Capture the cell that displays the provided text and extract its [X, Y] central coordinate. 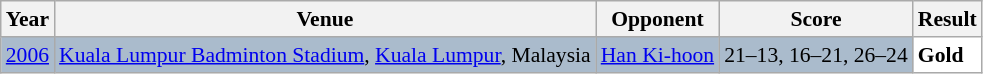
Kuala Lumpur Badminton Stadium, Kuala Lumpur, Malaysia [325, 55]
Score [816, 19]
2006 [28, 55]
Han Ki-hoon [658, 55]
Gold [948, 55]
Opponent [658, 19]
Year [28, 19]
Venue [325, 19]
Result [948, 19]
21–13, 16–21, 26–24 [816, 55]
